Determine the (X, Y) coordinate at the center of the cell enclosing the given text.  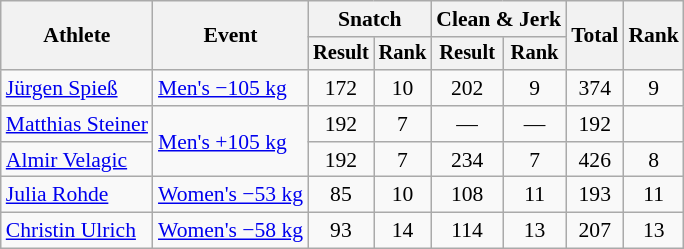
172 (341, 88)
Men's +105 kg (230, 142)
Total (594, 36)
207 (594, 231)
Jürgen Spieß (77, 88)
8 (654, 160)
374 (594, 88)
426 (594, 160)
Matthias Steiner (77, 124)
Almir Velagic (77, 160)
Women's −53 kg (230, 195)
193 (594, 195)
Julia Rohde (77, 195)
202 (467, 88)
234 (467, 160)
Clean & Jerk (498, 19)
114 (467, 231)
Event (230, 36)
Women's −58 kg (230, 231)
85 (341, 195)
93 (341, 231)
108 (467, 195)
14 (403, 231)
Men's −105 kg (230, 88)
Snatch (370, 19)
Christin Ulrich (77, 231)
Athlete (77, 36)
